Identify which cell holds the provided text, then report its (X, Y) central coordinate. 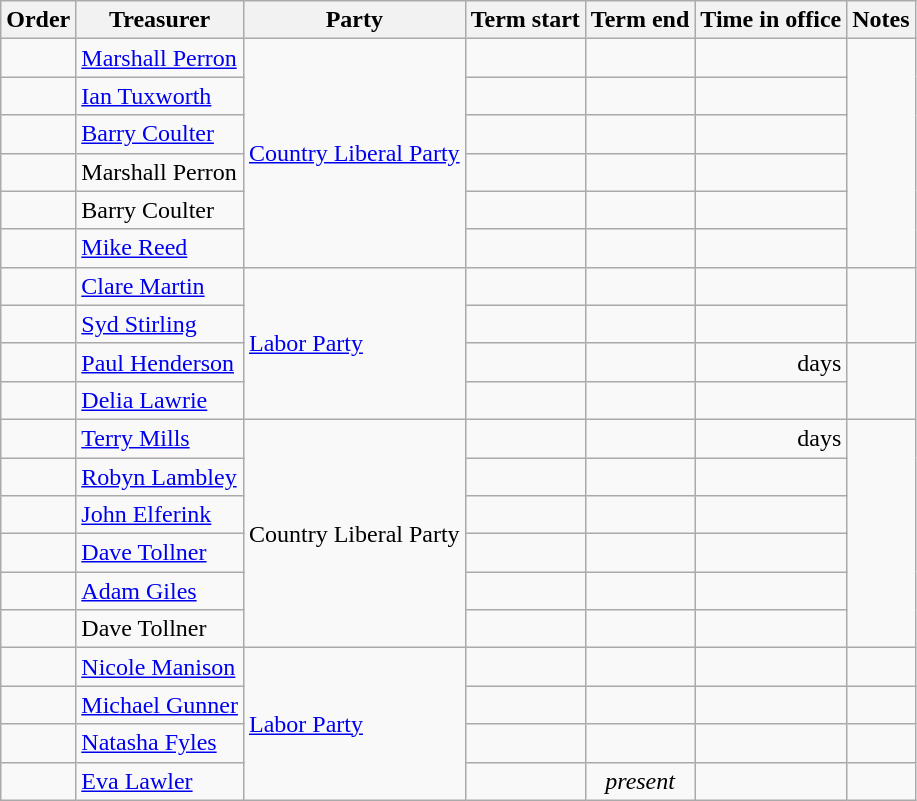
Syd Stirling (160, 324)
Time in office (771, 20)
Party (354, 20)
Michael Gunner (160, 705)
Nicole Manison (160, 667)
Clare Martin (160, 286)
Treasurer (160, 20)
present (640, 781)
Term end (640, 20)
Delia Lawrie (160, 400)
Robyn Lambley (160, 477)
Terry Mills (160, 438)
John Elferink (160, 515)
Ian Tuxworth (160, 96)
Notes (881, 20)
Adam Giles (160, 591)
Eva Lawler (160, 781)
Mike Reed (160, 248)
Natasha Fyles (160, 743)
Order (38, 20)
Term start (525, 20)
Paul Henderson (160, 362)
